Pinpoint the cell where the given text exists, returning its (x, y) midpoint coordinate. 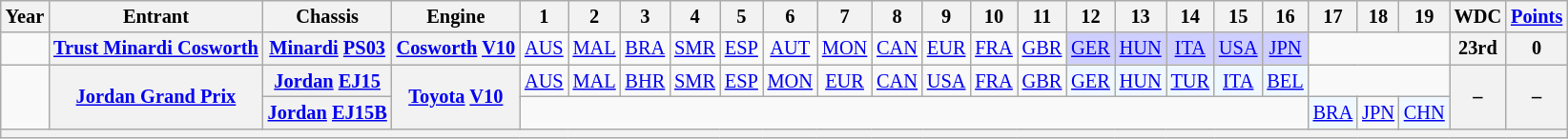
Toyota V10 (456, 97)
1 (544, 16)
10 (994, 16)
AUT (790, 49)
18 (1378, 16)
WDC (1478, 16)
11 (1042, 16)
7 (845, 16)
16 (1285, 16)
13 (1141, 16)
Trust Minardi Cosworth (156, 49)
BHR (646, 81)
9 (946, 16)
3 (646, 16)
TUR (1190, 81)
6 (790, 16)
Entrant (156, 16)
14 (1190, 16)
CHN (1425, 112)
Cosworth V10 (456, 49)
15 (1238, 16)
Minardi PS03 (328, 49)
Engine (456, 16)
Jordan EJ15B (328, 112)
12 (1090, 16)
5 (742, 16)
BEL (1285, 81)
0 (1537, 49)
23rd (1478, 49)
Points (1537, 16)
8 (897, 16)
Year (25, 16)
17 (1333, 16)
4 (694, 16)
2 (595, 16)
Jordan Grand Prix (156, 97)
Jordan EJ15 (328, 81)
Chassis (328, 16)
19 (1425, 16)
